Detect which cell encompasses the target text, then output its (x, y) center coordinate. 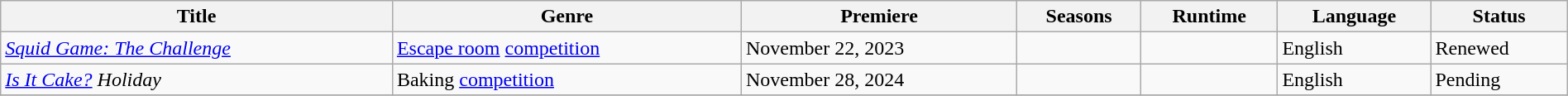
Baking competition (566, 79)
November 22, 2023 (878, 48)
Seasons (1079, 17)
Renewed (1499, 48)
Escape room competition (566, 48)
Premiere (878, 17)
Pending (1499, 79)
Runtime (1209, 17)
Status (1499, 17)
Genre (566, 17)
Language (1355, 17)
November 28, 2024 (878, 79)
Title (197, 17)
Squid Game: The Challenge (197, 48)
Is It Cake? Holiday (197, 79)
